Extract the (x, y) coordinate from the center of the cell holding the provided text.  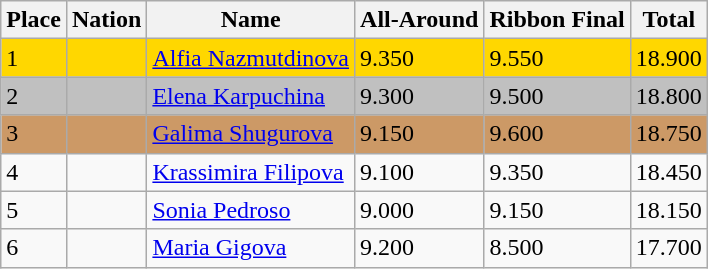
Alfia Nazmutdinova (251, 58)
9.500 (557, 96)
Elena Karpuchina (251, 96)
9.200 (420, 248)
5 (34, 210)
Krassimira Filipova (251, 172)
9.300 (420, 96)
Maria Gigova (251, 248)
9.100 (420, 172)
8.500 (557, 248)
1 (34, 58)
4 (34, 172)
18.450 (668, 172)
Name (251, 20)
18.750 (668, 134)
Ribbon Final (557, 20)
Galima Shugurova (251, 134)
Place (34, 20)
All-Around (420, 20)
Sonia Pedroso (251, 210)
18.150 (668, 210)
18.800 (668, 96)
Total (668, 20)
9.550 (557, 58)
18.900 (668, 58)
Nation (106, 20)
2 (34, 96)
17.700 (668, 248)
9.000 (420, 210)
9.600 (557, 134)
6 (34, 248)
3 (34, 134)
